Return (X, Y) of the center of cell containing provided text 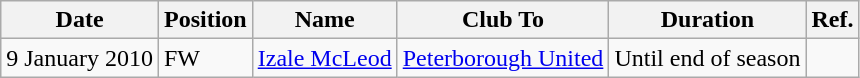
Izale McLeod (324, 58)
9 January 2010 (80, 58)
FW (205, 58)
Peterborough United (503, 58)
Ref. (832, 20)
Position (205, 20)
Date (80, 20)
Club To (503, 20)
Duration (708, 20)
Until end of season (708, 58)
Name (324, 20)
